Capture the cell that displays the provided text and extract its (X, Y) central coordinate. 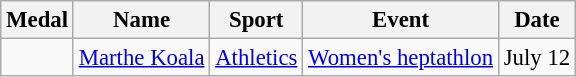
Date (536, 20)
Event (401, 20)
July 12 (536, 58)
Name (141, 20)
Medal (38, 20)
Athletics (256, 58)
Sport (256, 20)
Marthe Koala (141, 58)
Women's heptathlon (401, 58)
